Find where the given text appears and provide that cell's center as [X, Y] coordinate. 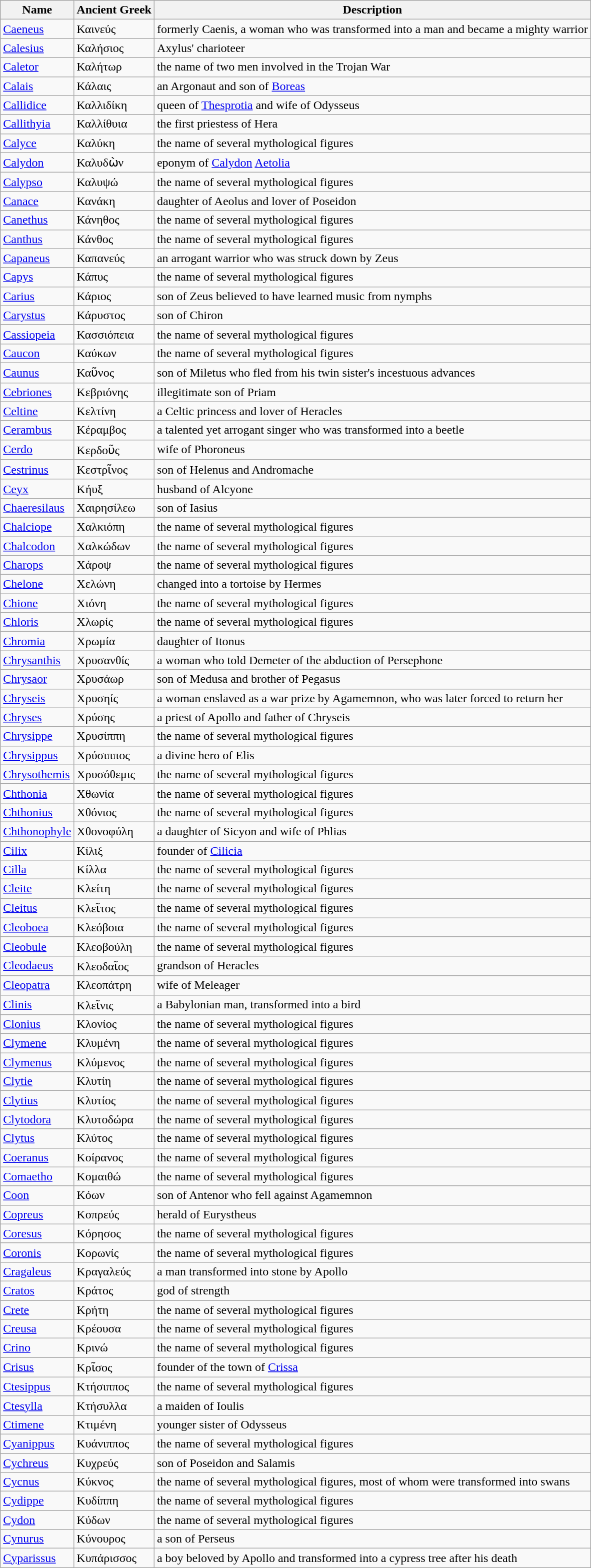
younger sister of Odysseus [372, 1424]
Κτιμένη [114, 1424]
a son of Perseus [372, 1539]
Κράτος [114, 1290]
Chrysaor [37, 679]
Chione [37, 603]
Cleite [37, 889]
Κλυμένη [114, 1043]
Καπανεύς [114, 258]
Κρῖσος [114, 1367]
Καλύκη [114, 143]
Χρυσίππη [114, 736]
changed into a tortoise by Hermes [372, 584]
queen of Thesprotia and wife of Odysseus [372, 105]
Comaetho [37, 1176]
Clymene [37, 1043]
Calesius [37, 48]
Κλεόβοια [114, 927]
Crete [37, 1310]
Cycnus [37, 1482]
Description [372, 10]
Κάπυς [114, 277]
Κρήτη [114, 1310]
Κερδοῦς [114, 450]
Καλήσιος [114, 48]
Capys [37, 277]
Caletor [37, 67]
Καλυψώ [114, 182]
Χρυσανθίς [114, 660]
Κλεοβούλη [114, 946]
Κυάνιππος [114, 1443]
Κίλιξ [114, 851]
son of Iasius [372, 508]
Κομαιθώ [114, 1176]
Chalciope [37, 527]
Cyparissus [37, 1558]
Χιόνη [114, 603]
Χθωνία [114, 793]
a boy beloved by Apollo and transformed into a cypress tree after his death [372, 1558]
Cassiopeia [37, 334]
Κτήσυλλα [114, 1405]
Κήυξ [114, 489]
Καλήτωρ [114, 67]
Chthonophyle [37, 831]
Κοπρεύς [114, 1214]
Κλείτη [114, 889]
a daughter of Sicyon and wife of Phlias [372, 831]
Κλύτος [114, 1138]
Χαλκώδων [114, 546]
Clytie [37, 1081]
Clymenus [37, 1062]
Capaneus [37, 258]
Clytodora [37, 1119]
Χρύσης [114, 717]
Creusa [37, 1329]
wife of Phoroneus [372, 450]
Κοίρανος [114, 1157]
Κύκνος [114, 1482]
Χαλκιόπη [114, 527]
Clytius [37, 1100]
the name of two men involved in the Trojan War [372, 67]
Chrysanthis [37, 660]
a Celtic princess and lover of Heracles [372, 411]
Χρυσηίς [114, 698]
Chelone [37, 584]
Chromia [37, 641]
son of Medusa and brother of Pegasus [372, 679]
Cydippe [37, 1501]
Charops [37, 565]
herald of Eurystheus [372, 1214]
Χελώνη [114, 584]
Cyanippus [37, 1443]
Cleopatra [37, 985]
Κάριος [114, 296]
the name of several mythological figures, most of whom were transformed into swans [372, 1482]
Crino [37, 1348]
Calais [37, 86]
Coeranus [37, 1157]
Ceyx [37, 489]
Cleoboea [37, 927]
Canace [37, 201]
a priest of Apollo and father of Chryseis [372, 717]
founder of Cilicia [372, 851]
Κελτίνη [114, 411]
Chryses [37, 717]
Crisus [37, 1367]
a woman enslaved as a war prize by Agamemnon, who was later forced to return her [372, 698]
wife of Meleager [372, 985]
Καλλιδίκη [114, 105]
son of Zeus believed to have learned music from nymphs [372, 296]
Cleodaeus [37, 966]
Coresus [37, 1233]
an Argonaut and son of Boreas [372, 86]
Name [37, 10]
Chthonius [37, 812]
Calydon [37, 163]
Κεστρῖνος [114, 470]
Caunus [37, 373]
Caucon [37, 353]
Cilla [37, 870]
Cratos [37, 1290]
Κύδων [114, 1520]
Calypso [37, 182]
Axylus' charioteer [372, 48]
Καινεύς [114, 29]
Carystus [37, 315]
Κασσιόπεια [114, 334]
Clinis [37, 1005]
Caeneus [37, 29]
Χρυσόθεμις [114, 774]
son of Miletus who fled from his twin sister's incestuous advances [372, 373]
Calyce [37, 143]
formerly Caenis, a woman who was transformed into a man and became a mighty warrior [372, 29]
Chrysothemis [37, 774]
Κάλαις [114, 86]
son of Helenus and Andromache [372, 470]
Κόρησος [114, 1233]
Cerambus [37, 430]
Κορωνίς [114, 1252]
Cychreus [37, 1463]
a man transformed into stone by Apollo [372, 1271]
son of Chiron [372, 315]
Κύνουρος [114, 1539]
Celtine [37, 411]
Χρύσιππος [114, 755]
son of Poseidon and Salamis [372, 1463]
Chloris [37, 622]
Κυχρεύς [114, 1463]
Χθονοφύλη [114, 831]
Chrysippus [37, 755]
Cydon [37, 1520]
Κόων [114, 1195]
Κλεοδαῖος [114, 966]
Κρέουσα [114, 1329]
daughter of Itonus [372, 641]
Κυδίππη [114, 1501]
Cilix [37, 851]
Κεβριόνης [114, 392]
Coon [37, 1195]
god of strength [372, 1290]
Χαιρησίλεω [114, 508]
a divine hero of Elis [372, 755]
Κλονίος [114, 1024]
Κλυτίη [114, 1081]
Copreus [37, 1214]
Κίλλα [114, 870]
a Babylonian man, transformed into a bird [372, 1005]
Καλυδὼν [114, 163]
Κάνθος [114, 239]
Canethus [37, 220]
Carius [37, 296]
founder of the town of Crissa [372, 1367]
Χθόνιος [114, 812]
Clytus [37, 1138]
Chrysippe [37, 736]
Coronis [37, 1252]
Κέραμβος [114, 430]
Cynurus [37, 1539]
Callithyia [37, 124]
Κανάκη [114, 201]
Χρυσάωρ [114, 679]
husband of Alcyone [372, 489]
Κλεῖτος [114, 908]
Chthonia [37, 793]
the first priestess of Hera [372, 124]
Κραγαλεύς [114, 1271]
Κλυτίος [114, 1100]
Καλλίθυια [114, 124]
son of Antenor who fell against Agamemnon [372, 1195]
Κλυτοδώρα [114, 1119]
Κτήσιππος [114, 1386]
Χρωμία [114, 641]
Chryseis [37, 698]
Ctesippus [37, 1386]
Καῦνος [114, 373]
Καύκων [114, 353]
Cleobule [37, 946]
Κρινώ [114, 1348]
Ancient Greek [114, 10]
Κλεοπάτρη [114, 985]
daughter of Aeolus and lover of Poseidon [372, 201]
Κυπάρισσος [114, 1558]
a maiden of Ioulis [372, 1405]
an arrogant warrior who was struck down by Zeus [372, 258]
Chalcodon [37, 546]
Κλεῖνις [114, 1005]
illegitimate son of Priam [372, 392]
Χάροψ [114, 565]
Κάνηθος [114, 220]
Ctesylla [37, 1405]
Cragaleus [37, 1271]
Chaeresilaus [37, 508]
Χλωρίς [114, 622]
a talented yet arrogant singer who was transformed into a beetle [372, 430]
Ctimene [37, 1424]
a woman who told Demeter of the abduction of Persephone [372, 660]
Cerdo [37, 450]
Κάρυστος [114, 315]
eponym of Calydon Aetolia [372, 163]
Cleitus [37, 908]
Clonius [37, 1024]
Κλύμενος [114, 1062]
Cestrinus [37, 470]
Callidice [37, 105]
grandson of Heracles [372, 966]
Cebriones [37, 392]
Canthus [37, 239]
